Detect which cell encompasses the target text, then output its [x, y] center coordinate. 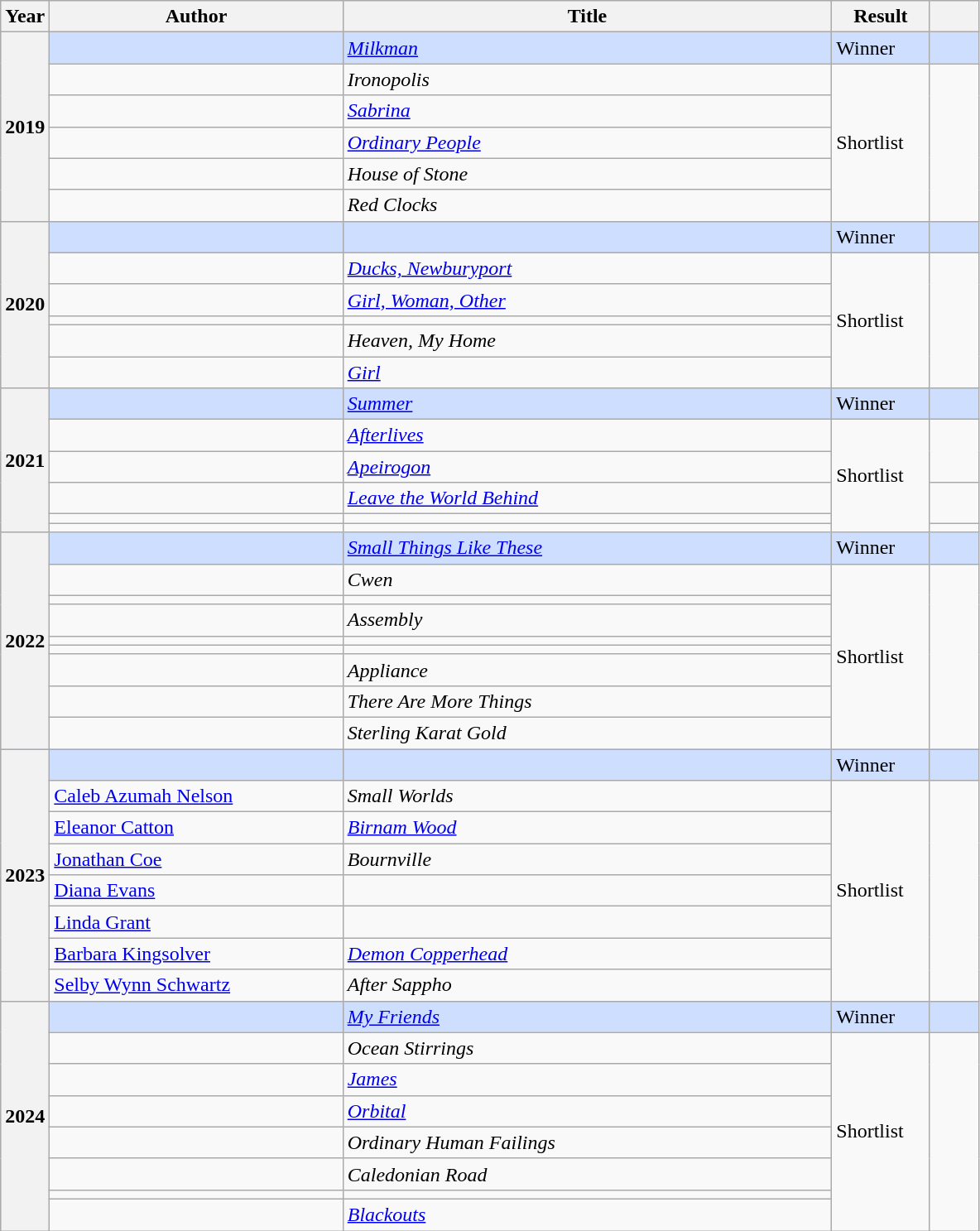
Birnam Wood [588, 828]
Summer [588, 404]
Milkman [588, 48]
Orbital [588, 1111]
Title [588, 17]
Ordinary Human Failings [588, 1142]
Heaven, My Home [588, 340]
Linda Grant [196, 922]
Ironopolis [588, 79]
Small Worlds [588, 796]
Small Things Like These [588, 548]
Ordinary People [588, 142]
There Are More Things [588, 701]
House of Stone [588, 174]
Diana Evans [196, 891]
Girl, Woman, Other [588, 300]
Barbara Kingsolver [196, 954]
James [588, 1080]
Afterlives [588, 435]
Assembly [588, 620]
Cwen [588, 579]
2020 [25, 305]
Jonathan Coe [196, 859]
Girl [588, 372]
Apeirogon [588, 467]
Caledonian Road [588, 1174]
Eleanor Catton [196, 828]
2024 [25, 1116]
2023 [25, 874]
Author [196, 17]
2022 [25, 641]
Caleb Azumah Nelson [196, 796]
Ducks, Newburyport [588, 268]
2021 [25, 460]
After Sappho [588, 985]
2019 [25, 127]
Appliance [588, 670]
Red Clocks [588, 205]
My Friends [588, 1017]
Blackouts [588, 1214]
Ocean Stirrings [588, 1048]
Selby Wynn Schwartz [196, 985]
Bournville [588, 859]
Year [25, 17]
Sterling Karat Gold [588, 733]
Leave the World Behind [588, 498]
Demon Copperhead [588, 954]
Result [881, 17]
Sabrina [588, 111]
